Find where the given text appears and provide that cell's center as (X, Y) coordinate. 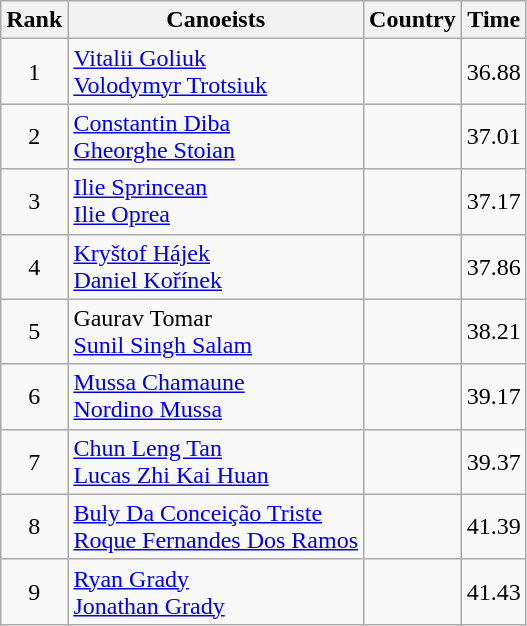
39.17 (494, 396)
Time (494, 20)
Rank (34, 20)
4 (34, 266)
41.43 (494, 592)
Kryštof HájekDaniel Kořínek (216, 266)
Ryan GradyJonathan Grady (216, 592)
6 (34, 396)
1 (34, 72)
5 (34, 332)
Canoeists (216, 20)
8 (34, 526)
37.86 (494, 266)
39.37 (494, 462)
Mussa ChamauneNordino Mussa (216, 396)
7 (34, 462)
38.21 (494, 332)
Ilie SprinceanIlie Oprea (216, 202)
3 (34, 202)
Constantin DibaGheorghe Stoian (216, 136)
Country (413, 20)
Chun Leng TanLucas Zhi Kai Huan (216, 462)
Buly Da Conceição TristeRoque Fernandes Dos Ramos (216, 526)
Vitalii GoliukVolodymyr Trotsiuk (216, 72)
2 (34, 136)
41.39 (494, 526)
37.01 (494, 136)
37.17 (494, 202)
36.88 (494, 72)
9 (34, 592)
Gaurav TomarSunil Singh Salam (216, 332)
